Pinpoint the cell where the given text exists, returning its (x, y) midpoint coordinate. 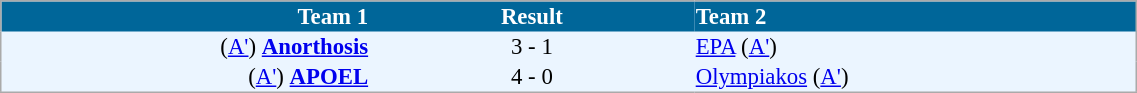
Team 2 (916, 16)
EPA (A') (916, 47)
Team 1 (186, 16)
4 - 0 (532, 77)
(A') Anorthosis (186, 47)
3 - 1 (532, 47)
(A') APOEL (186, 77)
Result (532, 16)
Olympiakos (A') (916, 77)
